Capture the cell that displays the provided text and extract its [X, Y] central coordinate. 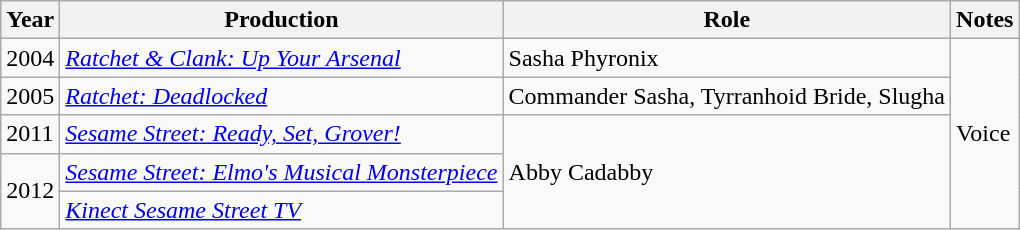
Kinect Sesame Street TV [282, 210]
2005 [30, 96]
Sesame Street: Elmo's Musical Monsterpiece [282, 172]
2011 [30, 134]
Voice [985, 134]
Commander Sasha, Tyrranhoid Bride, Slugha [727, 96]
Year [30, 20]
Abby Cadabby [727, 172]
Sesame Street: Ready, Set, Grover! [282, 134]
2004 [30, 58]
Notes [985, 20]
Production [282, 20]
Sasha Phyronix [727, 58]
Ratchet: Deadlocked [282, 96]
Ratchet & Clank: Up Your Arsenal [282, 58]
Role [727, 20]
2012 [30, 191]
